Pinpoint the cell where the given text exists, returning its (x, y) midpoint coordinate. 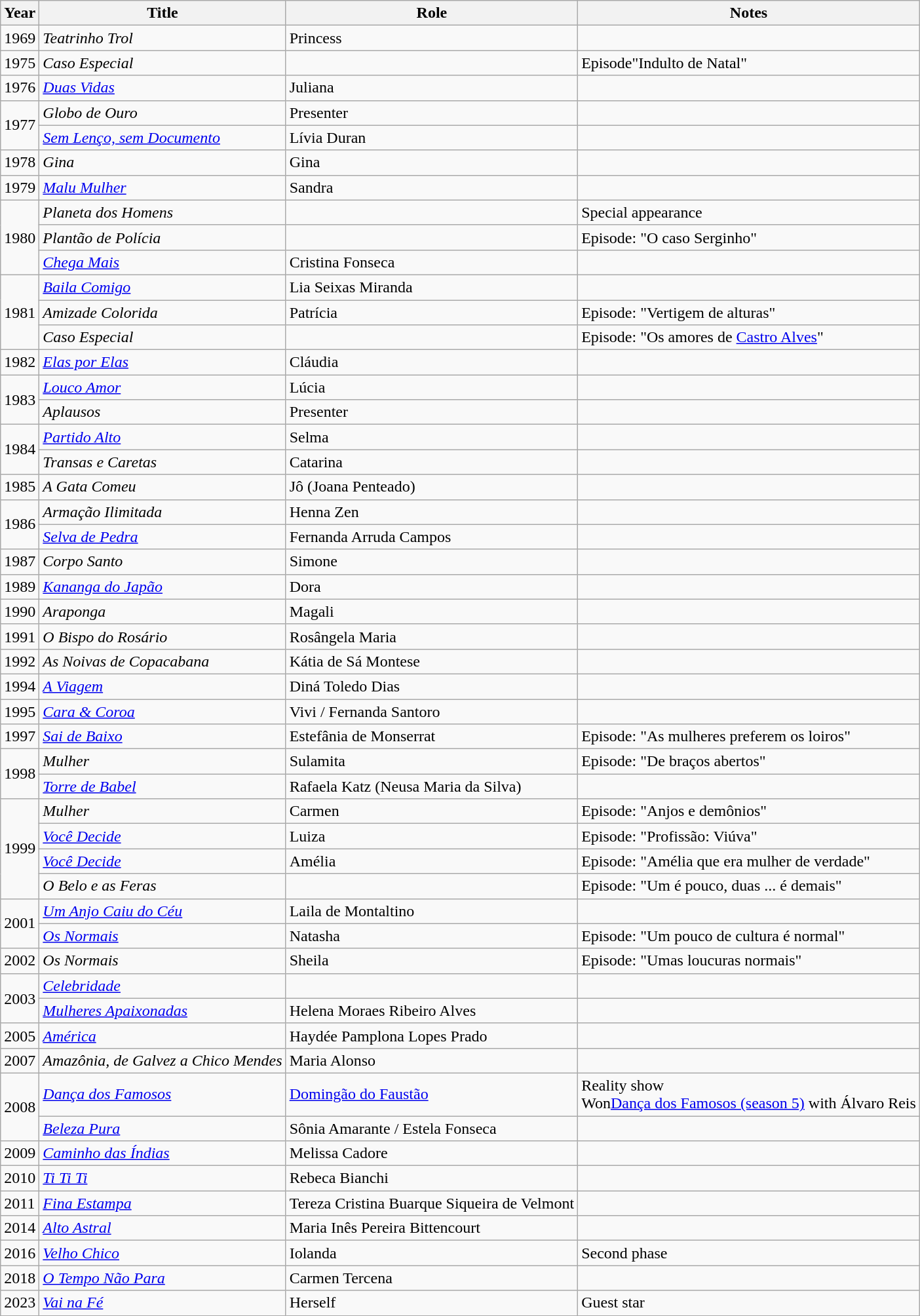
Corpo Santo (163, 562)
Rebeca Bianchi (431, 1178)
1981 (20, 312)
Ti Ti Ti (163, 1178)
2011 (20, 1203)
1984 (20, 450)
Reality show WonDança dos Famosos (season 5) with Álvaro Reis (749, 1094)
Kananga do Japão (163, 587)
Globo de Ouro (163, 113)
1986 (20, 524)
Celebridade (163, 986)
Rafaela Katz (Neusa Maria da Silva) (431, 786)
Luiza (431, 836)
Catarina (431, 462)
América (163, 1035)
Patrícia (431, 313)
Jô (Joana Penteado) (431, 487)
2010 (20, 1178)
Domingão do Faustão (431, 1094)
1991 (20, 636)
Episode: "Os amores de Castro Alves" (749, 338)
1985 (20, 487)
1995 (20, 711)
Selva de Pedra (163, 537)
Sônia Amarante / Estela Fonseca (431, 1128)
Magali (431, 611)
Natasha (431, 936)
Melissa Cadore (431, 1153)
Torre de Babel (163, 786)
Cláudia (431, 362)
Armação Ilimitada (163, 512)
1983 (20, 400)
Selma (431, 437)
Haydée Pamplona Lopes Prado (431, 1035)
Lia Seixas Miranda (431, 287)
Amélia (431, 861)
Kátia de Sá Montese (431, 661)
2014 (20, 1228)
Carmen Tercena (431, 1278)
O Bispo do Rosário (163, 636)
Beleza Pura (163, 1128)
Plantão de Polícia (163, 237)
Episode: "O caso Serginho" (749, 237)
Vivi / Fernanda Santoro (431, 711)
Duas Vidas (163, 88)
Amizade Colorida (163, 313)
O Belo e as Feras (163, 886)
Estefânia de Monserrat (431, 737)
Baila Comigo (163, 287)
Sulamita (431, 762)
Tereza Cristina Buarque Siqueira de Velmont (431, 1203)
1998 (20, 774)
Special appearance (749, 212)
Lívia Duran (431, 138)
Cristina Fonseca (431, 262)
Chega Mais (163, 262)
1987 (20, 562)
Fina Estampa (163, 1203)
Amazônia, de Galvez a Chico Mendes (163, 1060)
Diná Toledo Dias (431, 686)
1989 (20, 587)
O Tempo Não Para (163, 1278)
Transas e Caretas (163, 462)
Simone (431, 562)
Episode: "Um é pouco, duas ... é demais" (749, 886)
1999 (20, 849)
Cara & Coroa (163, 711)
Episode: "Anjos e demônios" (749, 811)
2023 (20, 1303)
2016 (20, 1253)
2007 (20, 1060)
Dança dos Famosos (163, 1094)
1992 (20, 661)
1997 (20, 737)
Juliana (431, 88)
Elas por Elas (163, 362)
Episode: "Vertigem de alturas" (749, 313)
2008 (20, 1106)
Teatrinho Trol (163, 38)
1982 (20, 362)
Um Anjo Caiu do Céu (163, 911)
Fernanda Arruda Campos (431, 537)
Herself (431, 1303)
Maria Alonso (431, 1060)
Planeta dos Homens (163, 212)
Sem Lenço, sem Documento (163, 138)
Second phase (749, 1253)
Araponga (163, 611)
2001 (20, 923)
Episode: "De braços abertos" (749, 762)
Role (431, 13)
1976 (20, 88)
Sheila (431, 961)
Louco Amor (163, 387)
Sandra (431, 187)
Title (163, 13)
Dora (431, 587)
A Viagem (163, 686)
2005 (20, 1035)
Helena Moraes Ribeiro Alves (431, 1011)
Lúcia (431, 387)
Vai na Fé (163, 1303)
Henna Zen (431, 512)
Episode: "Um pouco de cultura é normal" (749, 936)
Guest star (749, 1303)
Alto Astral (163, 1228)
As Noivas de Copacabana (163, 661)
1969 (20, 38)
Year (20, 13)
2003 (20, 998)
1977 (20, 125)
Laila de Montaltino (431, 911)
Episode: "Profissão: Viúva" (749, 836)
Mulheres Apaixonadas (163, 1011)
Carmen (431, 811)
2018 (20, 1278)
Episode: "Umas loucuras normais" (749, 961)
Princess (431, 38)
Sai de Baixo (163, 737)
2002 (20, 961)
Velho Chico (163, 1253)
Episode: "As mulheres preferem os loiros" (749, 737)
1994 (20, 686)
1978 (20, 163)
Episode"Indulto de Natal" (749, 63)
Aplausos (163, 412)
Maria Inês Pereira Bittencourt (431, 1228)
Malu Mulher (163, 187)
Notes (749, 13)
Partido Alto (163, 437)
1975 (20, 63)
Episode: "Amélia que era mulher de verdade" (749, 861)
Rosângela Maria (431, 636)
1990 (20, 611)
1979 (20, 187)
Caminho das Índias (163, 1153)
Iolanda (431, 1253)
A Gata Comeu (163, 487)
2009 (20, 1153)
1980 (20, 237)
